Scan for the cell matching the given text and deliver its (x, y) coordinate at center. 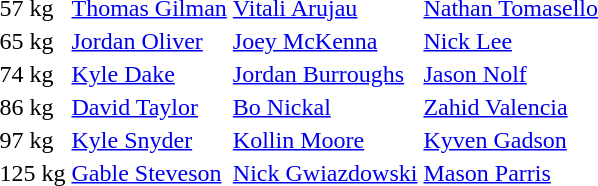
Kyle Dake (149, 74)
Joey McKenna (325, 41)
Kollin Moore (325, 140)
Jordan Burroughs (325, 74)
Bo Nickal (325, 107)
Jordan Oliver (149, 41)
David Taylor (149, 107)
Kyle Snyder (149, 140)
